Determine the [X, Y] coordinate at the center of the cell enclosing the given text.  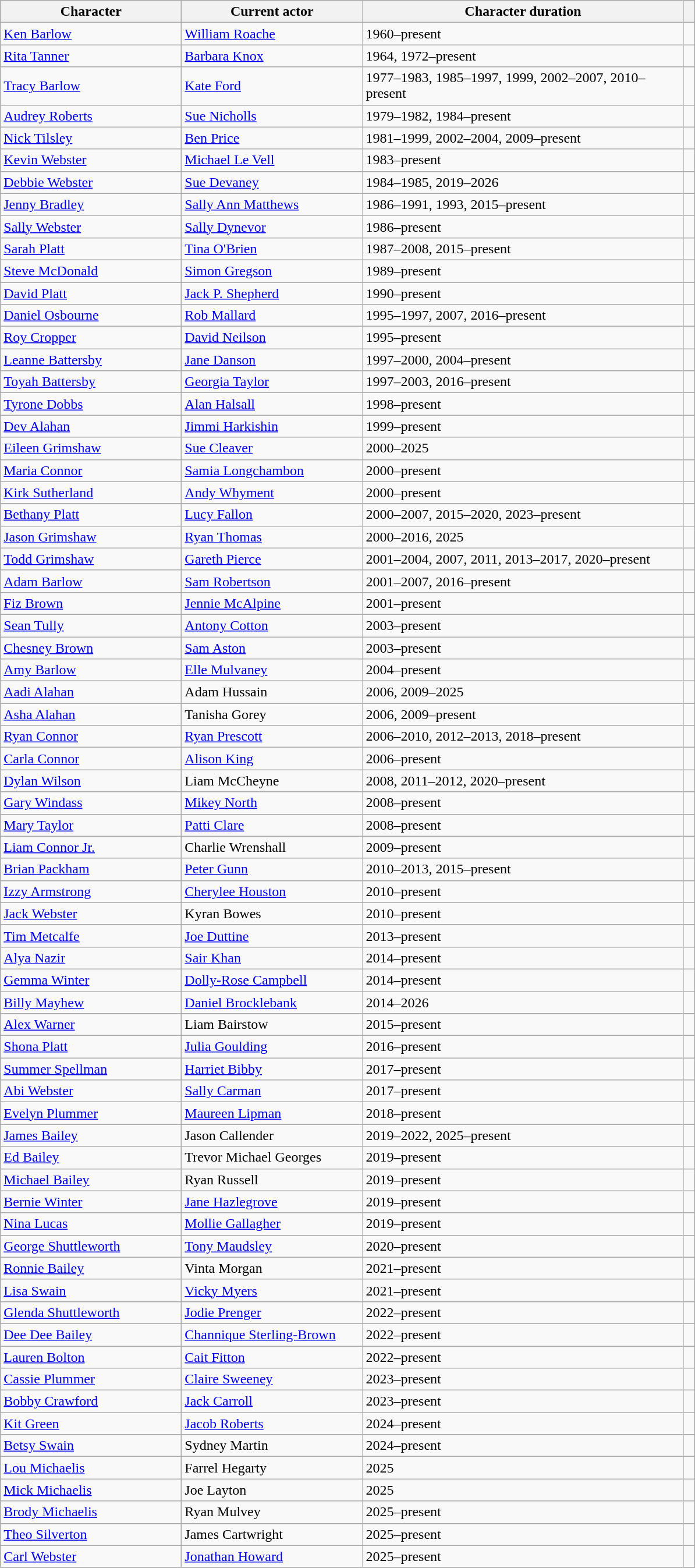
Bernie Winter [91, 1202]
Elle Mulvaney [272, 670]
Eileen Grimshaw [91, 448]
Farrel Hegarty [272, 1468]
Jane Hazlegrove [272, 1202]
1986–present [523, 226]
1977–1983, 1985–1997, 1999, 2002–2007, 2010–present [523, 86]
Jacob Roberts [272, 1424]
1990–present [523, 293]
Dee Dee Bailey [91, 1335]
Sue Devaney [272, 182]
Peter Gunn [272, 869]
Glenda Shuttleworth [91, 1312]
Ryan Thomas [272, 537]
Tony Maudsley [272, 1246]
William Roache [272, 34]
Sean Tully [91, 625]
Daniel Osbourne [91, 316]
1995–1997, 2007, 2016–present [523, 316]
Ben Price [272, 138]
Georgia Taylor [272, 382]
Cherylee Houston [272, 891]
2010–2013, 2015–present [523, 869]
2006, 2009–2025 [523, 692]
Gemma Winter [91, 980]
Kevin Webster [91, 160]
Asha Alahan [91, 714]
Mollie Gallagher [272, 1224]
Character duration [523, 12]
Alan Halsall [272, 404]
Lou Michaelis [91, 1468]
Patti Clare [272, 825]
1981–1999, 2002–2004, 2009–present [523, 138]
Dylan Wilson [91, 781]
Current actor [272, 12]
Amy Barlow [91, 670]
Billy Mayhew [91, 1002]
Ryan Mulvey [272, 1512]
Dev Alahan [91, 426]
Debbie Webster [91, 182]
Cait Fitton [272, 1357]
Charlie Wrenshall [272, 847]
2001–2007, 2016–present [523, 581]
1989–present [523, 271]
Shona Platt [91, 1047]
Sair Khan [272, 958]
Kate Ford [272, 86]
Lisa Swain [91, 1290]
Kirk Sutherland [91, 493]
Theo Silverton [91, 1534]
Kit Green [91, 1424]
2004–present [523, 670]
Evelyn Plummer [91, 1113]
Jimmi Harkishin [272, 426]
Summer Spellman [91, 1069]
Sue Cleaver [272, 448]
Maria Connor [91, 470]
Lucy Fallon [272, 515]
Vicky Myers [272, 1290]
Kyran Bowes [272, 914]
2009–present [523, 847]
Sydney Martin [272, 1446]
David Platt [91, 293]
Audrey Roberts [91, 116]
Todd Grimshaw [91, 559]
Andy Whyment [272, 493]
Bobby Crawford [91, 1401]
Mary Taylor [91, 825]
Jonathan Howard [272, 1556]
Jenny Bradley [91, 204]
2015–present [523, 1025]
Jack Carroll [272, 1401]
Jason Grimshaw [91, 537]
Daniel Brocklebank [272, 1002]
Fiz Brown [91, 603]
2016–present [523, 1047]
James Bailey [91, 1135]
2018–present [523, 1113]
Antony Cotton [272, 625]
Bethany Platt [91, 515]
Liam Connor Jr. [91, 847]
Sarah Platt [91, 249]
Mikey North [272, 803]
Adam Barlow [91, 581]
Jodie Prenger [272, 1312]
Ryan Prescott [272, 737]
2020–present [523, 1246]
Jane Danson [272, 360]
1987–2008, 2015–present [523, 249]
1964, 1972–present [523, 56]
Leanne Battersby [91, 360]
2001–2004, 2007, 2011, 2013–2017, 2020–present [523, 559]
Steve McDonald [91, 271]
Sally Ann Matthews [272, 204]
Nick Tilsley [91, 138]
Julia Goulding [272, 1047]
2008, 2011–2012, 2020–present [523, 781]
Barbara Knox [272, 56]
Liam McCheyne [272, 781]
Adam Hussain [272, 692]
1995–present [523, 338]
Aadi Alahan [91, 692]
Rob Mallard [272, 316]
Carla Connor [91, 759]
Jennie McAlpine [272, 603]
Brody Michaelis [91, 1512]
Alya Nazir [91, 958]
Tim Metcalfe [91, 936]
Tina O'Brien [272, 249]
1979–1982, 1984–present [523, 116]
1960–present [523, 34]
Maureen Lipman [272, 1113]
Sally Carman [272, 1091]
Jack P. Shepherd [272, 293]
Nina Lucas [91, 1224]
Ken Barlow [91, 34]
Ryan Russell [272, 1180]
Character [91, 12]
1997–2003, 2016–present [523, 382]
Joe Layton [272, 1490]
2001–present [523, 603]
Abi Webster [91, 1091]
Joe Duttine [272, 936]
1998–present [523, 404]
Brian Packham [91, 869]
Cassie Plummer [91, 1379]
1983–present [523, 160]
1997–2000, 2004–present [523, 360]
Sally Dynevor [272, 226]
Ed Bailey [91, 1158]
Liam Bairstow [272, 1025]
Gary Windass [91, 803]
Ronnie Bailey [91, 1268]
George Shuttleworth [91, 1246]
2013–present [523, 936]
Harriet Bibby [272, 1069]
Ryan Connor [91, 737]
1999–present [523, 426]
Alison King [272, 759]
Izzy Armstrong [91, 891]
2000–2007, 2015–2020, 2023–present [523, 515]
David Neilson [272, 338]
Lauren Bolton [91, 1357]
James Cartwright [272, 1534]
Sue Nicholls [272, 116]
Channique Sterling-Brown [272, 1335]
Sally Webster [91, 226]
Sam Robertson [272, 581]
2006, 2009–present [523, 714]
Dolly-Rose Campbell [272, 980]
2000–2016, 2025 [523, 537]
2006–2010, 2012–2013, 2018–present [523, 737]
Alex Warner [91, 1025]
Mick Michaelis [91, 1490]
1984–1985, 2019–2026 [523, 182]
Gareth Pierce [272, 559]
Jack Webster [91, 914]
2000–2025 [523, 448]
2019–2022, 2025–present [523, 1135]
Trevor Michael Georges [272, 1158]
Toyah Battersby [91, 382]
Betsy Swain [91, 1446]
Chesney Brown [91, 648]
2006–present [523, 759]
Samia Longchambon [272, 470]
2014–2026 [523, 1002]
Carl Webster [91, 1556]
Sam Aston [272, 648]
Michael Le Vell [272, 160]
Tanisha Gorey [272, 714]
Roy Cropper [91, 338]
Claire Sweeney [272, 1379]
Michael Bailey [91, 1180]
Vinta Morgan [272, 1268]
Rita Tanner [91, 56]
Simon Gregson [272, 271]
Jason Callender [272, 1135]
Tyrone Dobbs [91, 404]
Tracy Barlow [91, 86]
1986–1991, 1993, 2015–present [523, 204]
